Determine the (X, Y) coordinate at the center of the cell enclosing the given text.  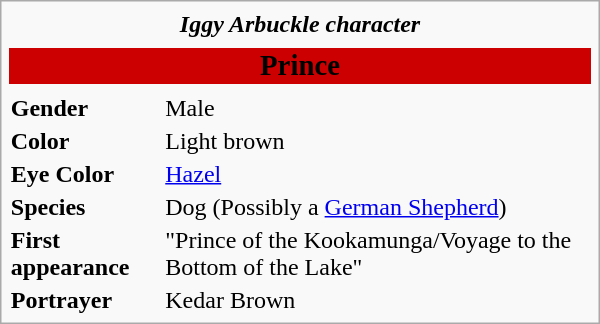
Eye Color (84, 174)
Light brown (378, 141)
Male (378, 108)
Dog (Possibly a German Shepherd) (378, 207)
Kedar Brown (378, 300)
Iggy Arbuckle character (300, 24)
Prince (300, 66)
First appearance (84, 254)
"Prince of the Kookamunga/Voyage to the Bottom of the Lake" (378, 254)
Gender (84, 108)
Species (84, 207)
Color (84, 141)
Hazel (378, 174)
Portrayer (84, 300)
